Return [x, y] of the center of cell containing provided text 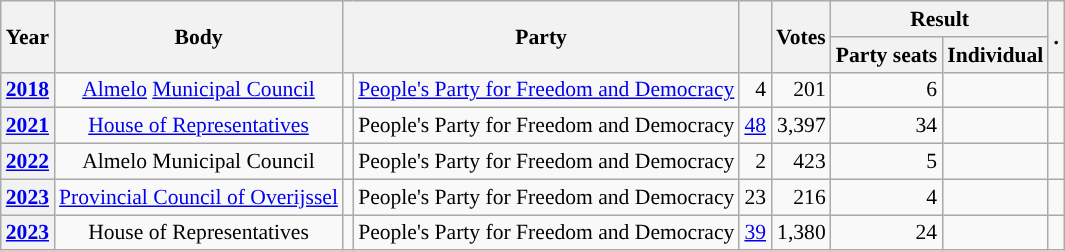
Result [940, 19]
Individual [995, 55]
2022 [28, 162]
2021 [28, 126]
2 [755, 162]
3,397 [801, 126]
1,380 [801, 233]
Year [28, 36]
48 [755, 126]
Party seats [886, 55]
6 [886, 90]
24 [886, 233]
Party [541, 36]
39 [755, 233]
. [1056, 36]
2018 [28, 90]
Provincial Council of Overijssel [198, 197]
23 [755, 197]
216 [801, 197]
201 [801, 90]
34 [886, 126]
5 [886, 162]
Votes [801, 36]
Body [198, 36]
423 [801, 162]
